Detect which cell encompasses the target text, then output its [X, Y] center coordinate. 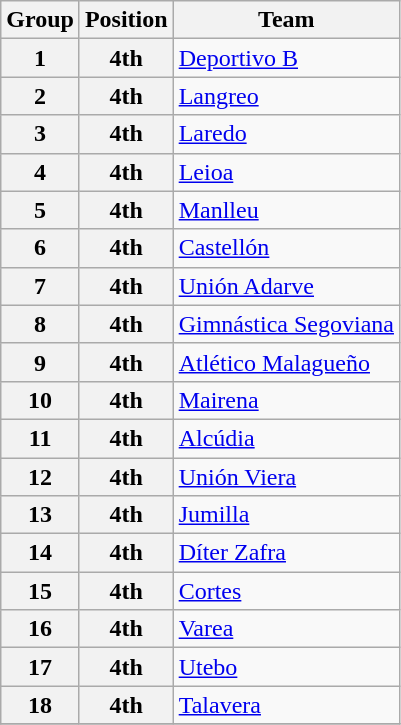
18 [40, 705]
Deportivo B [286, 58]
8 [40, 324]
Team [286, 20]
13 [40, 515]
Unión Adarve [286, 286]
Mairena [286, 400]
2 [40, 96]
Díter Zafra [286, 553]
16 [40, 629]
6 [40, 248]
9 [40, 362]
Langreo [286, 96]
17 [40, 667]
Talavera [286, 705]
Laredo [286, 134]
3 [40, 134]
11 [40, 438]
Position [126, 20]
Jumilla [286, 515]
10 [40, 400]
7 [40, 286]
Varea [286, 629]
Unión Viera [286, 477]
1 [40, 58]
Alcúdia [286, 438]
Leioa [286, 172]
14 [40, 553]
Gimnástica Segoviana [286, 324]
Group [40, 20]
Manlleu [286, 210]
12 [40, 477]
4 [40, 172]
Atlético Malagueño [286, 362]
5 [40, 210]
15 [40, 591]
Utebo [286, 667]
Castellón [286, 248]
Cortes [286, 591]
